Return the [x, y] coordinate for the center point of the cell that contains the specified text.  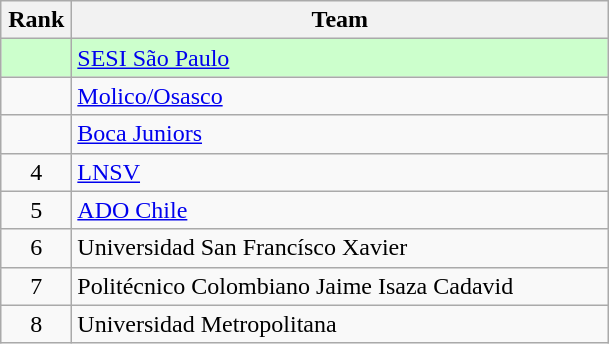
Universidad San Francísco Xavier [340, 248]
4 [36, 172]
LNSV [340, 172]
SESI São Paulo [340, 58]
ADO Chile [340, 210]
Politécnico Colombiano Jaime Isaza Cadavid [340, 286]
6 [36, 248]
Rank [36, 20]
5 [36, 210]
8 [36, 324]
Molico/Osasco [340, 96]
7 [36, 286]
Team [340, 20]
Boca Juniors [340, 134]
Universidad Metropolitana [340, 324]
